Extract the [X, Y] coordinate from the center of the cell holding the provided text.  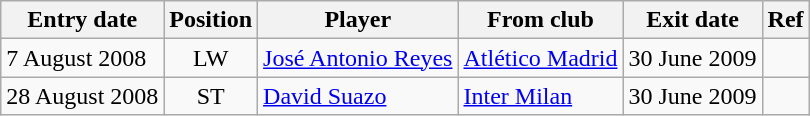
28 August 2008 [82, 96]
Exit date [692, 20]
Position [211, 20]
ST [211, 96]
From club [540, 20]
Entry date [82, 20]
Inter Milan [540, 96]
Ref [786, 20]
José Antonio Reyes [358, 58]
Player [358, 20]
Atlético Madrid [540, 58]
7 August 2008 [82, 58]
LW [211, 58]
David Suazo [358, 96]
